Pinpoint the cell where the given text exists, returning its [X, Y] midpoint coordinate. 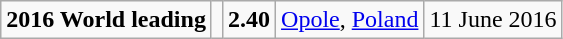
2016 World leading [106, 20]
Opole, Poland [350, 20]
11 June 2016 [493, 20]
2.40 [248, 20]
